Locate the cell with the specified text and output its (x, y) center coordinate. 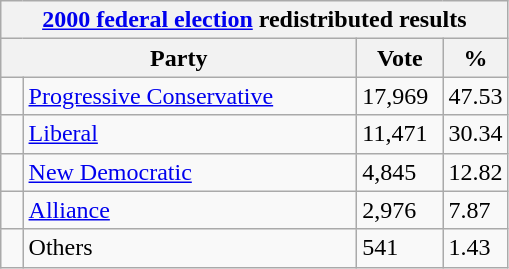
541 (400, 248)
Liberal (190, 134)
4,845 (400, 172)
30.34 (476, 134)
% (476, 58)
Vote (400, 58)
17,969 (400, 96)
47.53 (476, 96)
11,471 (400, 134)
2000 federal election redistributed results (254, 20)
Alliance (190, 210)
New Democratic (190, 172)
Party (179, 58)
Progressive Conservative (190, 96)
1.43 (476, 248)
12.82 (476, 172)
2,976 (400, 210)
Others (190, 248)
7.87 (476, 210)
